Output the (x, y) coordinate of the center of the cell containing the given text.  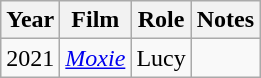
Year (30, 20)
Moxie (96, 58)
Role (161, 20)
Lucy (161, 58)
Film (96, 20)
2021 (30, 58)
Notes (225, 20)
